Scan for the cell matching the given text and deliver its [x, y] coordinate at center. 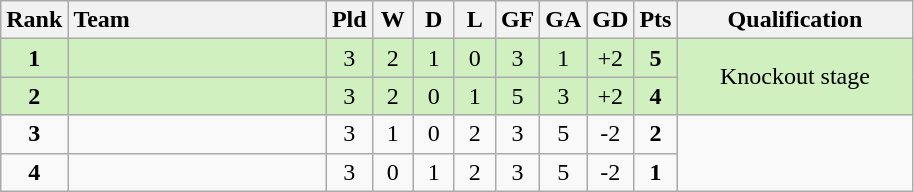
GD [610, 20]
Rank [34, 20]
Pld [349, 20]
GA [564, 20]
Knockout stage [795, 77]
GF [517, 20]
Pts [656, 20]
Qualification [795, 20]
Team [198, 20]
L [474, 20]
D [434, 20]
W [392, 20]
